Determine the (X, Y) coordinate at the center of the cell enclosing the given text.  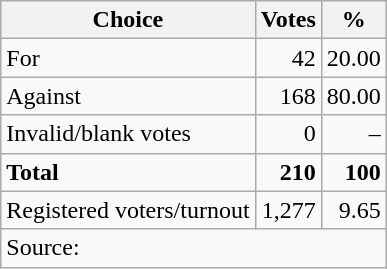
42 (288, 58)
Choice (128, 20)
Against (128, 96)
Total (128, 172)
100 (354, 172)
210 (288, 172)
Registered voters/turnout (128, 210)
20.00 (354, 58)
% (354, 20)
Votes (288, 20)
168 (288, 96)
0 (288, 134)
For (128, 58)
Source: (194, 248)
Invalid/blank votes (128, 134)
80.00 (354, 96)
9.65 (354, 210)
1,277 (288, 210)
– (354, 134)
